Determine the (x, y) coordinate at the center of the cell enclosing the given text.  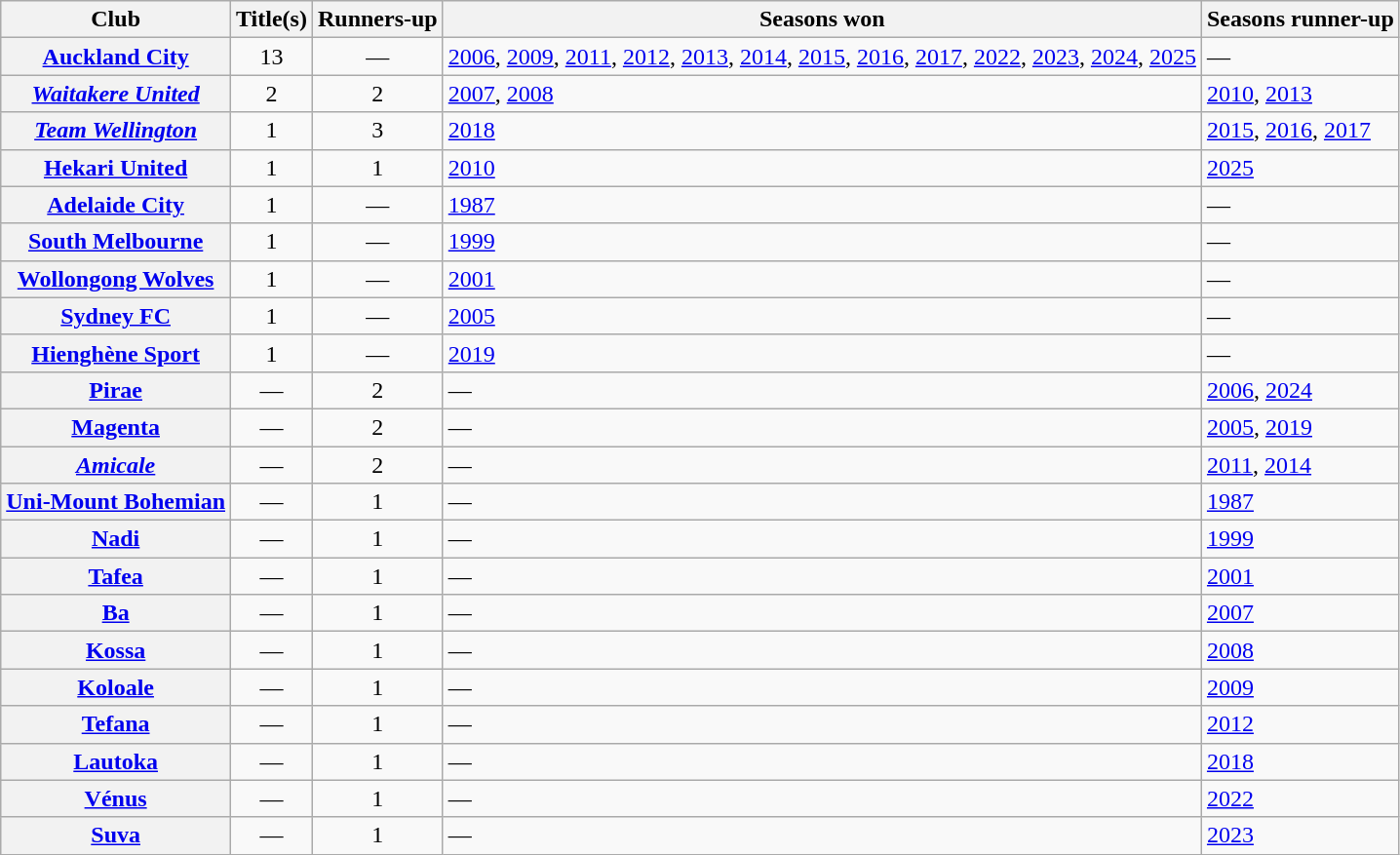
Auckland City (116, 57)
Magenta (116, 427)
Wollongong Wolves (116, 279)
Tefana (116, 724)
Kossa (116, 650)
2005, 2019 (1301, 427)
Seasons runner-up (1301, 19)
Club (116, 19)
Seasons won (822, 19)
2006, 2024 (1301, 390)
Sydney FC (116, 316)
South Melbourne (116, 242)
Koloale (116, 687)
Waitakere United (116, 94)
Tafea (116, 576)
Uni-Mount Bohemian (116, 502)
Adelaide City (116, 205)
Suva (116, 836)
Amicale (116, 465)
3 (377, 131)
2009 (1301, 687)
2005 (822, 316)
Pirae (116, 390)
Lautoka (116, 761)
2025 (1301, 168)
2007 (1301, 613)
2019 (822, 353)
Runners-up (377, 19)
2010 (822, 168)
2010, 2013 (1301, 94)
2007, 2008 (822, 94)
Hekari United (116, 168)
Nadi (116, 539)
Ba (116, 613)
Title(s) (272, 19)
13 (272, 57)
2006, 2009, 2011, 2012, 2013, 2014, 2015, 2016, 2017, 2022, 2023, 2024, 2025 (822, 57)
Team Wellington (116, 131)
2012 (1301, 724)
2023 (1301, 836)
Vénus (116, 798)
2008 (1301, 650)
Hienghène Sport (116, 353)
2011, 2014 (1301, 465)
2022 (1301, 798)
2015, 2016, 2017 (1301, 131)
